Search for the cell housing the specified text and yield its [X, Y] center coordinate. 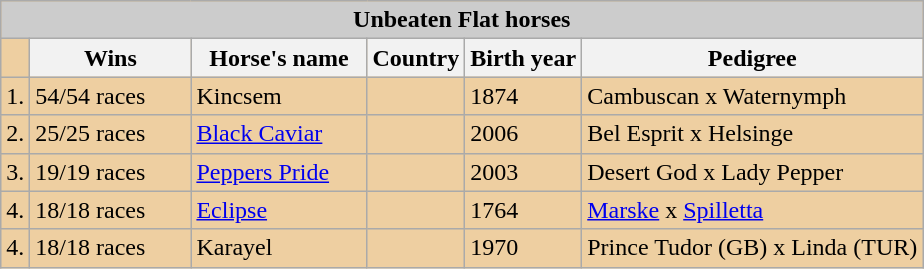
Peppers Pride [279, 172]
Birth year [524, 58]
Karayel [279, 248]
3. [16, 172]
2003 [524, 172]
25/25 races [110, 134]
Black Caviar [279, 134]
Country [416, 58]
Pedigree [752, 58]
1970 [524, 248]
Marske x Spilletta [752, 210]
Kincsem [279, 96]
2006 [524, 134]
Desert God x Lady Pepper [752, 172]
2. [16, 134]
Unbeaten Flat horses [462, 20]
Wins [110, 58]
Cambuscan x Waternymph [752, 96]
54/54 races [110, 96]
Horse's name [279, 58]
1. [16, 96]
Prince Tudor (GB) x Linda (TUR) [752, 248]
1874 [524, 96]
Bel Esprit x Helsinge [752, 134]
19/19 races [110, 172]
Eclipse [279, 210]
1764 [524, 210]
